Pinpoint the cell where the given text exists, returning its (x, y) midpoint coordinate. 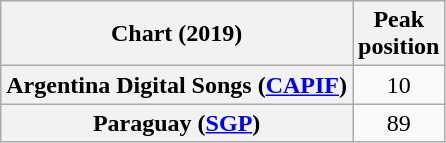
Argentina Digital Songs (CAPIF) (177, 85)
Chart (2019) (177, 34)
Peakposition (398, 34)
Paraguay (SGP) (177, 123)
89 (398, 123)
10 (398, 85)
